Pinpoint the cell where the given text exists, returning its (X, Y) midpoint coordinate. 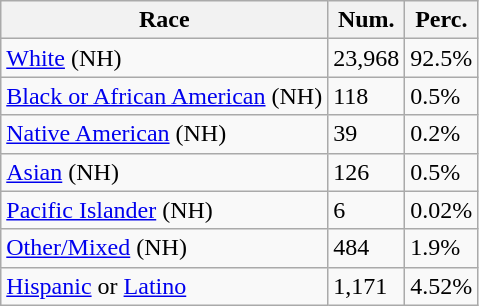
484 (366, 248)
1,171 (366, 286)
39 (366, 134)
Num. (366, 20)
92.5% (442, 58)
Asian (NH) (164, 172)
Native American (NH) (164, 134)
Black or African American (NH) (164, 96)
4.52% (442, 286)
Hispanic or Latino (164, 286)
Race (164, 20)
118 (366, 96)
126 (366, 172)
0.02% (442, 210)
6 (366, 210)
Perc. (442, 20)
Pacific Islander (NH) (164, 210)
0.2% (442, 134)
23,968 (366, 58)
Other/Mixed (NH) (164, 248)
1.9% (442, 248)
White (NH) (164, 58)
